Pinpoint the cell where the given text exists, returning its (x, y) midpoint coordinate. 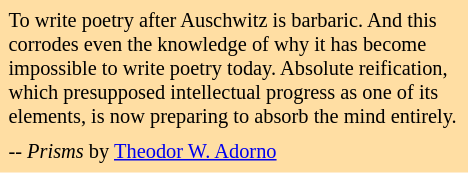
-- Prisms by Theodor W. Adorno (234, 152)
